Output the [X, Y] coordinate of the center of the cell containing the given text.  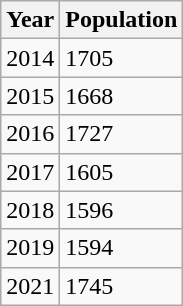
Population [122, 20]
2019 [30, 248]
2014 [30, 58]
1705 [122, 58]
1668 [122, 96]
Year [30, 20]
2018 [30, 210]
1596 [122, 210]
1727 [122, 134]
2015 [30, 96]
2016 [30, 134]
2021 [30, 286]
1605 [122, 172]
1594 [122, 248]
2017 [30, 172]
1745 [122, 286]
